Extract the [x, y] coordinate from the center of the cell holding the provided text.  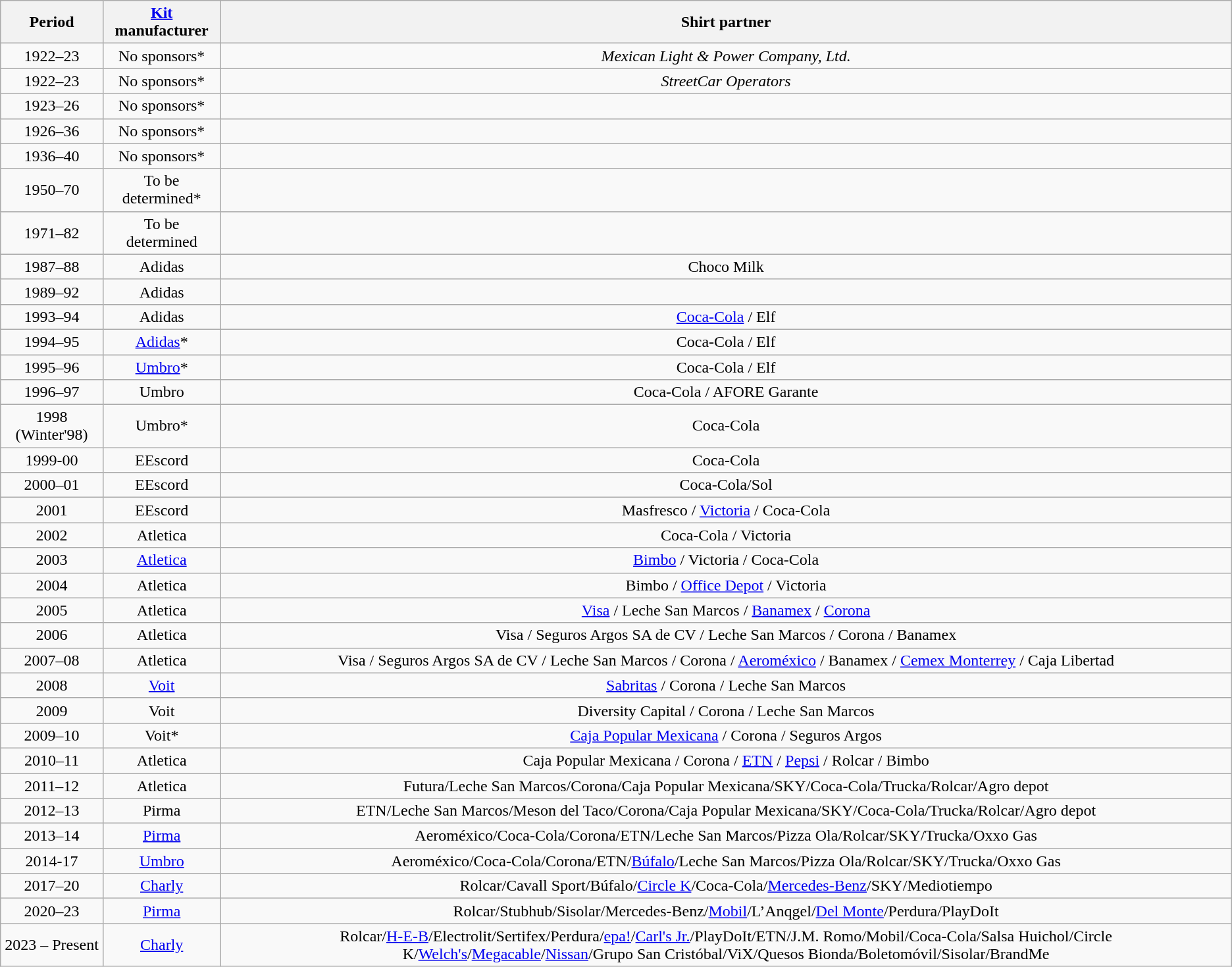
StreetCar Operators [726, 81]
2007–08 [52, 660]
2008 [52, 685]
2000–01 [52, 485]
Bimbo / Victoria / Coca-Cola [726, 560]
Choco Milk [726, 267]
2005 [52, 610]
1995–96 [52, 367]
Kit manufacturer [161, 22]
Bimbo / Office Depot / Victoria [726, 585]
2013–14 [52, 836]
1971–82 [52, 233]
Caja Popular Mexicana / Corona / ETN / Pepsi / Rolcar / Bimbo [726, 760]
Adidas* [161, 342]
1998 (Winter'98) [52, 427]
1993–94 [52, 317]
Coca-Cola / Victoria [726, 535]
Coca-Cola / AFORE Garante [726, 392]
1923–26 [52, 106]
2004 [52, 585]
1987–88 [52, 267]
Mexican Light & Power Company, Ltd. [726, 56]
To be determined [161, 233]
2009 [52, 710]
Diversity Capital / Corona / Leche San Marcos [726, 710]
Visa / Seguros Argos SA de CV / Leche San Marcos / Corona / Banamex [726, 635]
2014-17 [52, 861]
2020–23 [52, 911]
Visa / Seguros Argos SA de CV / Leche San Marcos / Corona / Aeroméxico / Banamex / Cemex Monterrey / Caja Libertad [726, 660]
1994–95 [52, 342]
2010–11 [52, 760]
Coca-Cola/Sol [726, 485]
Futura/Leche San Marcos/Corona/Caja Popular Mexicana/SKY/Coca-Cola/Trucka/Rolcar/Agro depot [726, 785]
2003 [52, 560]
Shirt partner [726, 22]
ETN/Leche San Marcos/Meson del Taco/Corona/Caja Popular Mexicana/SKY/Coca-Cola/Trucka/Rolcar/Agro depot [726, 811]
Sabritas / Corona / Leche San Marcos [726, 685]
Aeroméxico/Coca-Cola/Corona/ETN/Leche San Marcos/Pizza Ola/Rolcar/SKY/Trucka/Oxxo Gas [726, 836]
2012–13 [52, 811]
Caja Popular Mexicana / Corona / Seguros Argos [726, 735]
2006 [52, 635]
Rolcar/Cavall Sport/Búfalo/Circle K/Coca-Cola/Mercedes-Benz/SKY/Mediotiempo [726, 886]
1950–70 [52, 190]
2017–20 [52, 886]
Rolcar/Stubhub/Sisolar/Mercedes-Benz/Mobil/L’Anqgel/Del Monte/Perdura/PlayDoIt [726, 911]
1926–36 [52, 131]
2011–12 [52, 785]
Period [52, 22]
Voit* [161, 735]
1936–40 [52, 156]
Aeroméxico/Coca-Cola/Corona/ETN/Búfalo/Leche San Marcos/Pizza Ola/Rolcar/SKY/Trucka/Oxxo Gas [726, 861]
2009–10 [52, 735]
Visa / Leche San Marcos / Banamex / Corona [726, 610]
Masfresco / Victoria / Coca-Cola [726, 510]
2001 [52, 510]
1996–97 [52, 392]
2023 – Present [52, 945]
2002 [52, 535]
To be determined* [161, 190]
1989–92 [52, 292]
1999-00 [52, 460]
